Capture the cell that displays the provided text and extract its [x, y] central coordinate. 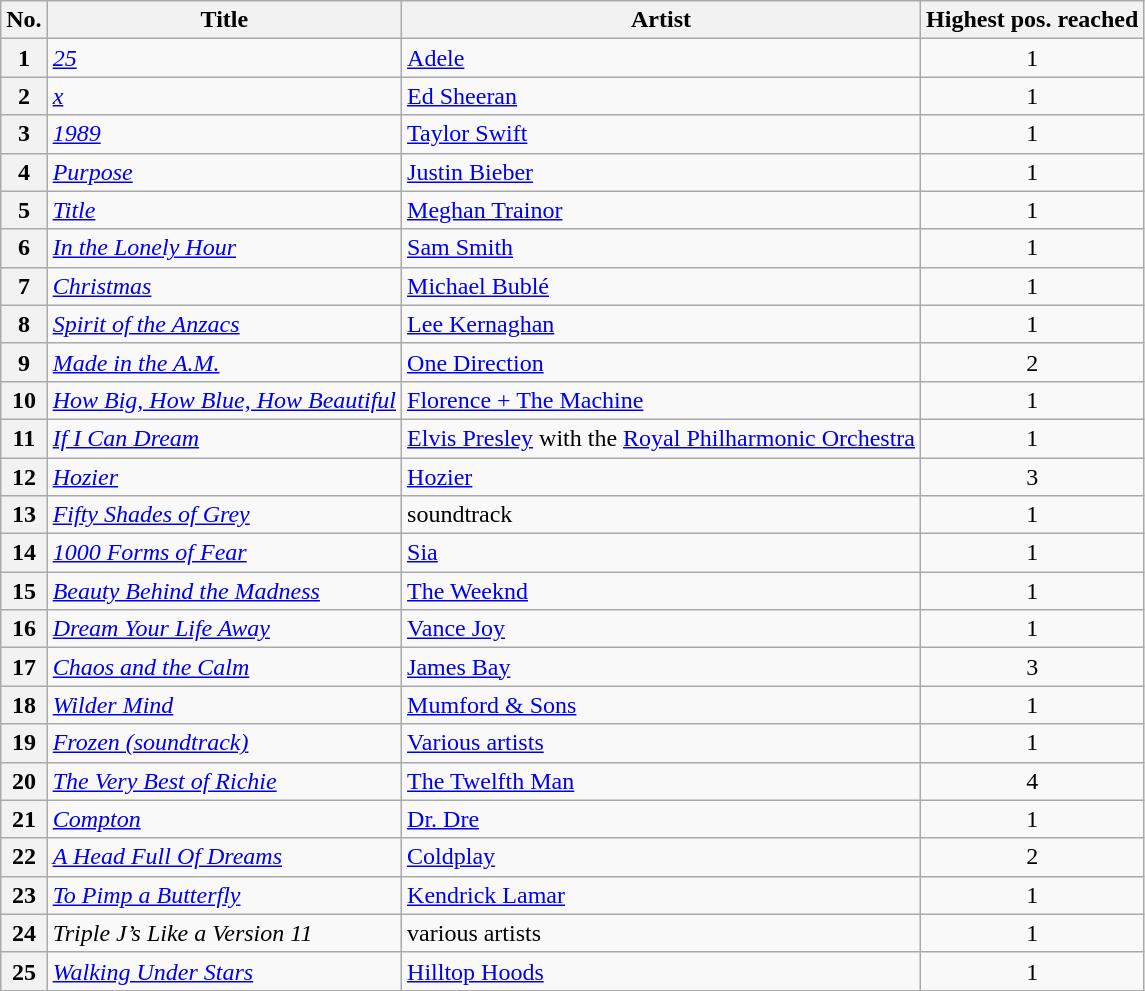
6 [24, 248]
12 [24, 477]
Triple J’s Like a Version 11 [224, 933]
Taylor Swift [662, 134]
15 [24, 591]
19 [24, 743]
If I Can Dream [224, 438]
Various artists [662, 743]
The Weeknd [662, 591]
x [224, 96]
How Big, How Blue, How Beautiful [224, 400]
9 [24, 362]
Dream Your Life Away [224, 629]
16 [24, 629]
Lee Kernaghan [662, 324]
soundtrack [662, 515]
Hilltop Hoods [662, 971]
Ed Sheeran [662, 96]
Sam Smith [662, 248]
Made in the A.M. [224, 362]
James Bay [662, 667]
Dr. Dre [662, 819]
21 [24, 819]
22 [24, 857]
13 [24, 515]
18 [24, 705]
7 [24, 286]
Chaos and the Calm [224, 667]
Purpose [224, 172]
To Pimp a Butterfly [224, 895]
Vance Joy [662, 629]
Beauty Behind the Madness [224, 591]
Elvis Presley with the Royal Philharmonic Orchestra [662, 438]
20 [24, 781]
Compton [224, 819]
Meghan Trainor [662, 210]
Justin Bieber [662, 172]
1989 [224, 134]
Christmas [224, 286]
Frozen (soundtrack) [224, 743]
Spirit of the Anzacs [224, 324]
Mumford & Sons [662, 705]
10 [24, 400]
various artists [662, 933]
A Head Full Of Dreams [224, 857]
Fifty Shades of Grey [224, 515]
Highest pos. reached [1032, 20]
Michael Bublé [662, 286]
The Very Best of Richie [224, 781]
Sia [662, 553]
Kendrick Lamar [662, 895]
Artist [662, 20]
Coldplay [662, 857]
No. [24, 20]
5 [24, 210]
14 [24, 553]
11 [24, 438]
24 [24, 933]
Florence + The Machine [662, 400]
8 [24, 324]
23 [24, 895]
17 [24, 667]
The Twelfth Man [662, 781]
1000 Forms of Fear [224, 553]
Adele [662, 58]
In the Lonely Hour [224, 248]
Wilder Mind [224, 705]
Walking Under Stars [224, 971]
One Direction [662, 362]
